Capture the cell that displays the provided text and extract its (x, y) central coordinate. 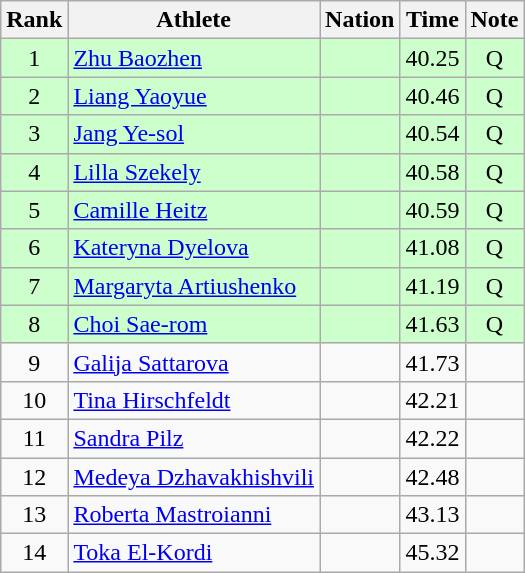
10 (34, 400)
43.13 (432, 515)
12 (34, 477)
4 (34, 172)
Lilla Szekely (194, 172)
3 (34, 134)
Sandra Pilz (194, 438)
Zhu Baozhen (194, 58)
40.59 (432, 210)
13 (34, 515)
40.54 (432, 134)
Tina Hirschfeldt (194, 400)
41.63 (432, 324)
42.22 (432, 438)
Toka El-Kordi (194, 553)
41.08 (432, 248)
14 (34, 553)
45.32 (432, 553)
5 (34, 210)
Margaryta Artiushenko (194, 286)
9 (34, 362)
40.25 (432, 58)
Camille Heitz (194, 210)
40.46 (432, 96)
11 (34, 438)
Liang Yaoyue (194, 96)
Nation (360, 20)
Roberta Mastroianni (194, 515)
Athlete (194, 20)
41.19 (432, 286)
6 (34, 248)
Kateryna Dyelova (194, 248)
Jang Ye-sol (194, 134)
42.48 (432, 477)
Time (432, 20)
Medeya Dzhavakhishvili (194, 477)
Note (494, 20)
40.58 (432, 172)
8 (34, 324)
7 (34, 286)
41.73 (432, 362)
1 (34, 58)
2 (34, 96)
42.21 (432, 400)
Rank (34, 20)
Choi Sae-rom (194, 324)
Galija Sattarova (194, 362)
